Pinpoint the cell where the given text exists, returning its (x, y) midpoint coordinate. 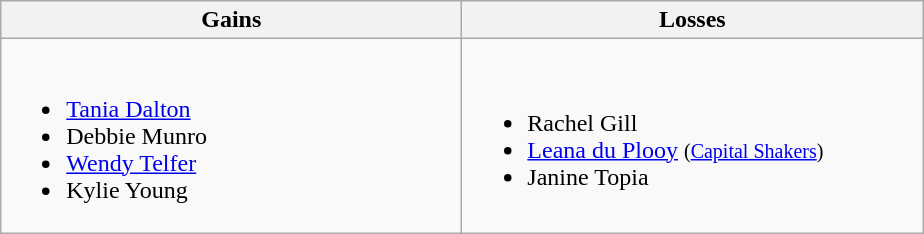
Rachel GillLeana du Plooy (Capital Shakers)Janine Topia (692, 136)
Gains (232, 20)
Tania DaltonDebbie MunroWendy TelferKylie Young (232, 136)
Losses (692, 20)
